Output the [X, Y] coordinate of the center of the cell containing the given text.  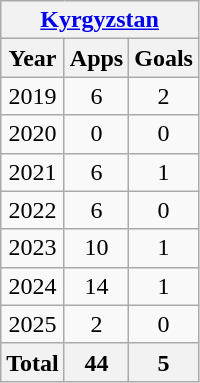
10 [96, 248]
14 [96, 286]
5 [164, 362]
2020 [33, 134]
Goals [164, 58]
Total [33, 362]
2024 [33, 286]
2019 [33, 96]
2022 [33, 210]
Kyrgyzstan [100, 20]
2025 [33, 324]
2023 [33, 248]
Apps [96, 58]
Year [33, 58]
2021 [33, 172]
44 [96, 362]
